Capture the cell that displays the provided text and extract its (x, y) central coordinate. 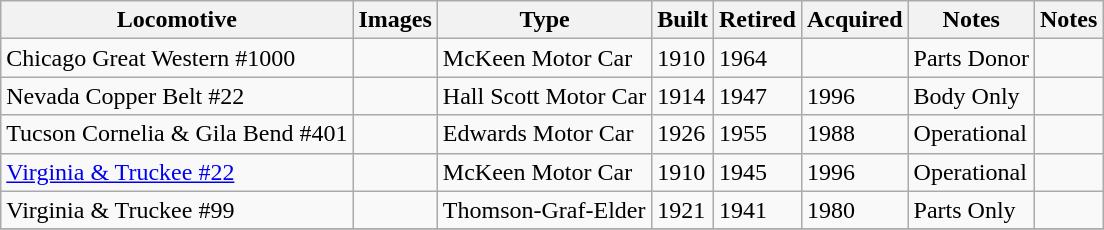
Built (683, 20)
1980 (854, 210)
Parts Only (971, 210)
1988 (854, 134)
1964 (757, 58)
Locomotive (177, 20)
Virginia & Truckee #99 (177, 210)
Virginia & Truckee #22 (177, 172)
1926 (683, 134)
Hall Scott Motor Car (544, 96)
1914 (683, 96)
Body Only (971, 96)
Chicago Great Western #1000 (177, 58)
Acquired (854, 20)
1921 (683, 210)
1945 (757, 172)
1941 (757, 210)
Parts Donor (971, 58)
1947 (757, 96)
Thomson-Graf-Elder (544, 210)
Retired (757, 20)
Tucson Cornelia & Gila Bend #401 (177, 134)
1955 (757, 134)
Type (544, 20)
Images (395, 20)
Edwards Motor Car (544, 134)
Nevada Copper Belt #22 (177, 96)
